Output the (x, y) coordinate of the center of the cell containing the given text.  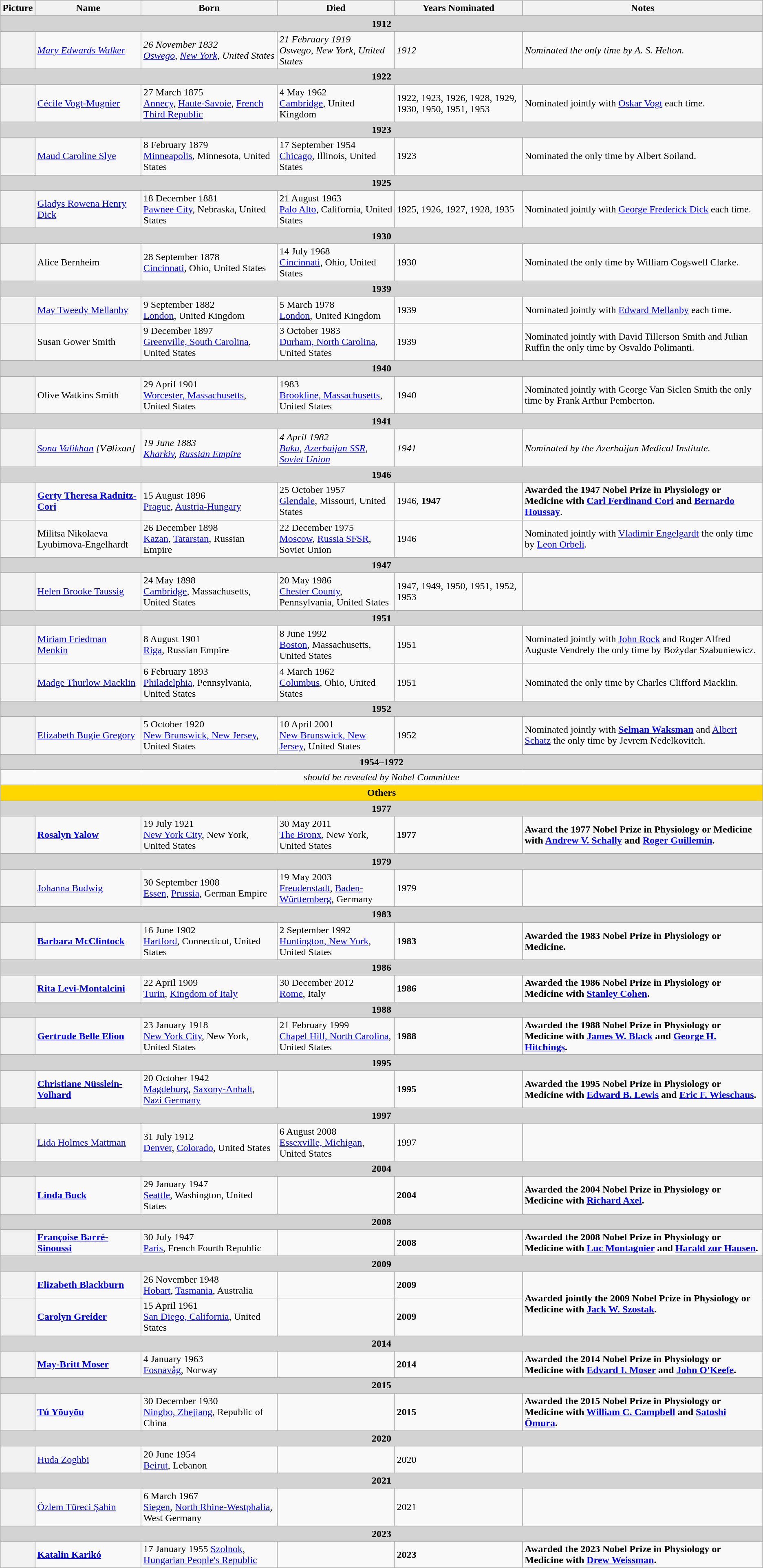
26 December 1898 Kazan, Tatarstan, Russian Empire (209, 539)
22 April 1909 Turin, Kingdom of Italy (209, 988)
Awarded the 2014 Nobel Prize in Physiology or Medicine with Edvard I. Moser and John O'Keefe. (643, 1364)
18 December 1881 Pawnee City, Nebraska, United States (209, 209)
Linda Buck (88, 1195)
Elizabeth Bugie Gregory (88, 735)
6 February 1893 Philadelphia, Pennsylvania, United States (209, 682)
28 September 1878 Cincinnati, Ohio, United States (209, 262)
1983 Brookline, Massachusetts, United States (336, 395)
Awarded the 2015 Nobel Prize in Physiology or Medicine with William C. Campbell and Satoshi Ōmura. (643, 1412)
May Tweedy Mellanby (88, 310)
20 October 1942 Magdeburg, Saxony-Anhalt, Nazi Germany (209, 1089)
1947 (381, 565)
Nominated by the Azerbaijan Medical Institute. (643, 448)
Nominated the only time by A. S. Helton. (643, 50)
Died (336, 8)
Lida Holmes Mattman (88, 1142)
Carolyn Greider (88, 1317)
Militsa Nikolaeva Lyubimova-Engelhardt (88, 539)
should be revealed by Nobel Committee (381, 777)
Maud Caroline Slye (88, 156)
Miriam Friedman Menkin (88, 645)
Nominated jointly with Edward Mellanby each time. (643, 310)
19 June 1883 Kharkiv, Russian Empire (209, 448)
2 September 1992 Huntington, New York, United States (336, 941)
Born (209, 8)
Nominated jointly with George Van Siclen Smith the only time by Frank Arthur Pemberton. (643, 395)
Gerty Theresa Radnitz-Cori (88, 501)
3 October 1983 Durham, North Carolina, United States (336, 342)
Tú Yōuyōu (88, 1412)
Nominated the only time by William Cogswell Clarke. (643, 262)
5 October 1920 New Brunswick, New Jersey, United States (209, 735)
Awarded the 1988 Nobel Prize in Physiology or Medicine with James W. Black and George H. Hitchings. (643, 1036)
Picture (18, 8)
10 April 2001 New Brunswick, New Jersey, United States (336, 735)
1922, 1923, 1926, 1928, 1929, 1930, 1950, 1951, 1953 (459, 103)
Rita Levi-Montalcini (88, 988)
1925 (381, 183)
Awarded the 1995 Nobel Prize in Physiology or Medicine with Edward B. Lewis and Eric F. Wieschaus. (643, 1089)
30 December 1930 Ningbo, Zhejiang, Republic of China (209, 1412)
Name (88, 8)
4 April 1982 Baku, Azerbaijan SSR, Soviet Union (336, 448)
23 January 1918 New York City, New York, United States (209, 1036)
4 January 1963 Fosnavåg, Norway (209, 1364)
29 January 1947 Seattle, Washington, United States (209, 1195)
Gertrude Belle Elion (88, 1036)
Johanna Budwig (88, 888)
21 August 1963 Palo Alto, California, United States (336, 209)
Nominated jointly with John Rock and Roger Alfred Auguste Vendrely the only time by Bożydar Szabuniewicz. (643, 645)
31 July 1912 Denver, Colorado, United States (209, 1142)
6 August 2008 Essexville, Michigan, United States (336, 1142)
15 April 1961 San Diego, California, United States (209, 1317)
1925, 1926, 1927, 1928, 1935 (459, 209)
30 December 2012 Rome, Italy (336, 988)
20 June 1954 Beirut, Lebanon (209, 1460)
Özlem Türeci Şahin (88, 1507)
1922 (381, 77)
Sona Valikhan [Vəlixan] (88, 448)
1946, 1947 (459, 501)
26 November 1948 Hobart, Tasmania, Australia (209, 1285)
Awarded the 1983 Nobel Prize in Physiology or Medicine. (643, 941)
21 February 1999 Chapel Hill, North Carolina, United States (336, 1036)
17 September 1954 Chicago, Illinois, United States (336, 156)
17 January 1955 Szolnok, Hungarian People's Republic (209, 1555)
Madge Thurlow Macklin (88, 682)
4 March 1962 Columbus, Ohio, United States (336, 682)
Elizabeth Blackburn (88, 1285)
16 June 1902 Hartford, Connecticut, United States (209, 941)
9 December 1897 Greenville, South Carolina, United States (209, 342)
9 September 1882 London, United Kingdom (209, 310)
May-Britt Moser (88, 1364)
4 May 1962 Cambridge, United Kingdom (336, 103)
Awarded jointly the 2009 Nobel Prize in Physiology or Medicine with Jack W. Szostak. (643, 1304)
Rosalyn Yalow (88, 835)
Nominated the only time by Albert Soiland. (643, 156)
Years Nominated (459, 8)
Awarded the 2008 Nobel Prize in Physiology or Medicine with Luc Montagnier and Harald zur Hausen. (643, 1243)
19 July 1921 New York City, New York, United States (209, 835)
26 November 1832Oswego, New York, United States (209, 50)
Alice Bernheim (88, 262)
Nominated jointly with David Tillerson Smith and Julian Ruffin the only time by Osvaldo Polimanti. (643, 342)
Others (381, 793)
27 March 1875 Annecy, Haute-Savoie, French Third Republic (209, 103)
Notes (643, 8)
30 July 1947 Paris, French Fourth Republic (209, 1243)
Nominated jointly with Vladimir Engelgardt the only time by Leon Orbeli. (643, 539)
Huda Zoghbi (88, 1460)
Nominated the only time by Charles Clifford Macklin. (643, 682)
1954–1972 (381, 762)
8 June 1992 Boston, Massachusetts, United States (336, 645)
Gladys Rowena Henry Dick (88, 209)
25 October 1957 Glendale, Missouri, United States (336, 501)
Barbara McClintock (88, 941)
Olive Watkins Smith (88, 395)
Susan Gower Smith (88, 342)
1947, 1949, 1950, 1951, 1952, 1953 (459, 592)
Helen Brooke Taussig (88, 592)
Nominated jointly with Oskar Vogt each time. (643, 103)
22 December 1975 Moscow, Russia SFSR, Soviet Union (336, 539)
20 May 1986 Chester County, Pennsylvania, United States (336, 592)
Nominated jointly with Selman Waksman and Albert Schatz the only time by Jevrem Nedelkovitch. (643, 735)
8 August 1901 Riga, Russian Empire (209, 645)
21 February 1919Oswego, New York, United States (336, 50)
29 April 1901 Worcester, Massachusetts, United States (209, 395)
6 March 1967 Siegen, North Rhine-Westphalia, West Germany (209, 1507)
Awarded the 1947 Nobel Prize in Physiology or Medicine with Carl Ferdinand Cori and Bernardo Houssay. (643, 501)
Françoise Barré-Sinoussi (88, 1243)
Cécile Vogt-Mugnier (88, 103)
30 May 2011 The Bronx, New York, United States (336, 835)
Mary Edwards Walker (88, 50)
Katalin Karikó (88, 1555)
14 July 1968 Cincinnati, Ohio, United States (336, 262)
Awarded the 2023 Nobel Prize in Physiology or Medicine with Drew Weissman. (643, 1555)
30 September 1908 Essen, Prussia, German Empire (209, 888)
Award the 1977 Nobel Prize in Physiology or Medicine with Andrew V. Schally and Roger Guillemin. (643, 835)
24 May 1898 Cambridge, Massachusetts, United States (209, 592)
Christiane Nüsslein-Volhard (88, 1089)
19 May 2003 Freudenstadt, Baden-Württemberg, Germany (336, 888)
5 March 1978 London, United Kingdom (336, 310)
15 August 1896 Prague, Austria-Hungary (209, 501)
Nominated jointly with George Frederick Dick each time. (643, 209)
Awarded the 2004 Nobel Prize in Physiology or Medicine with Richard Axel. (643, 1195)
Awarded the 1986 Nobel Prize in Physiology or Medicine with Stanley Cohen. (643, 988)
8 February 1879 Minneapolis, Minnesota, United States (209, 156)
